Detect which cell encompasses the target text, then output its [X, Y] center coordinate. 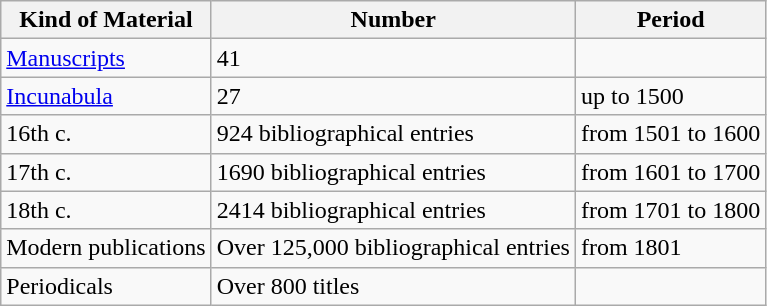
Number [393, 20]
41 [393, 58]
Incunabula [106, 96]
from 1801 [670, 248]
924 bibliographical entries [393, 134]
Manuscripts [106, 58]
Period [670, 20]
2414 bibliographical entries [393, 210]
16th c. [106, 134]
Over 125,000 bibliographical entries [393, 248]
Modern publications [106, 248]
18th c. [106, 210]
17th c. [106, 172]
up to 1500 [670, 96]
Over 800 titles [393, 286]
from 1601 to 1700 [670, 172]
from 1501 to 1600 [670, 134]
1690 bibliographical entries [393, 172]
Periodicals [106, 286]
Kind of Material [106, 20]
27 [393, 96]
from 1701 to 1800 [670, 210]
